Identify which cell holds the provided text, then report its (X, Y) central coordinate. 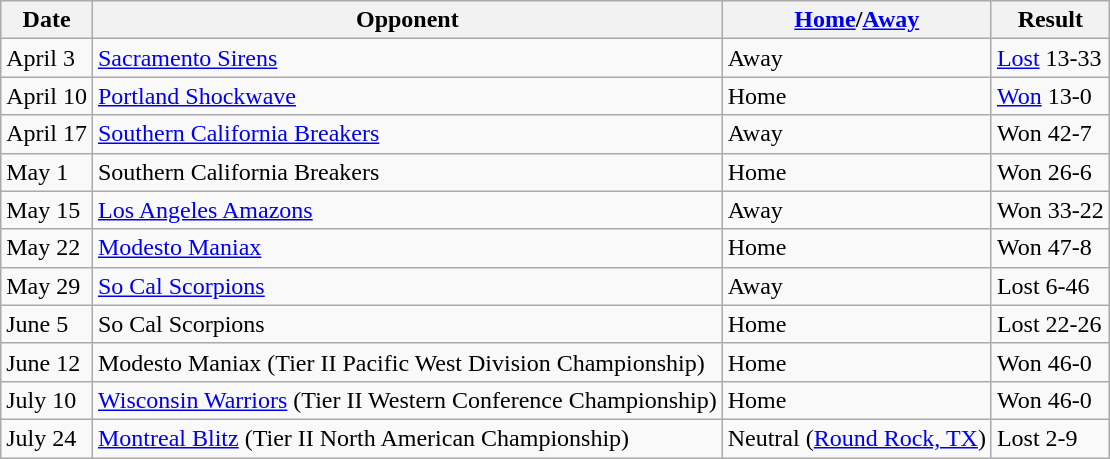
April 3 (47, 58)
Portland Shockwave (407, 96)
Won 47-8 (1050, 248)
May 15 (47, 210)
June 5 (47, 324)
Opponent (407, 20)
Sacramento Sirens (407, 58)
Won 33-22 (1050, 210)
Won 26-6 (1050, 172)
Lost 13-33 (1050, 58)
Los Angeles Amazons (407, 210)
Montreal Blitz (Tier II North American Championship) (407, 438)
Wisconsin Warriors (Tier II Western Conference Championship) (407, 400)
May 22 (47, 248)
Home/Away (856, 20)
July 10 (47, 400)
Lost 6-46 (1050, 286)
May 29 (47, 286)
Lost 22-26 (1050, 324)
April 17 (47, 134)
Modesto Maniax (Tier II Pacific West Division Championship) (407, 362)
July 24 (47, 438)
Modesto Maniax (407, 248)
Neutral (Round Rock, TX) (856, 438)
Result (1050, 20)
Date (47, 20)
Won 42-7 (1050, 134)
June 12 (47, 362)
Lost 2-9 (1050, 438)
May 1 (47, 172)
Won 13-0 (1050, 96)
April 10 (47, 96)
